Provide the (x, y) coordinate of the cell's center where the given text is located.  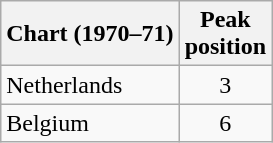
6 (225, 123)
3 (225, 85)
Chart (1970–71) (90, 34)
Peakposition (225, 34)
Belgium (90, 123)
Netherlands (90, 85)
